Determine the (x, y) coordinate at the center of the cell enclosing the given text.  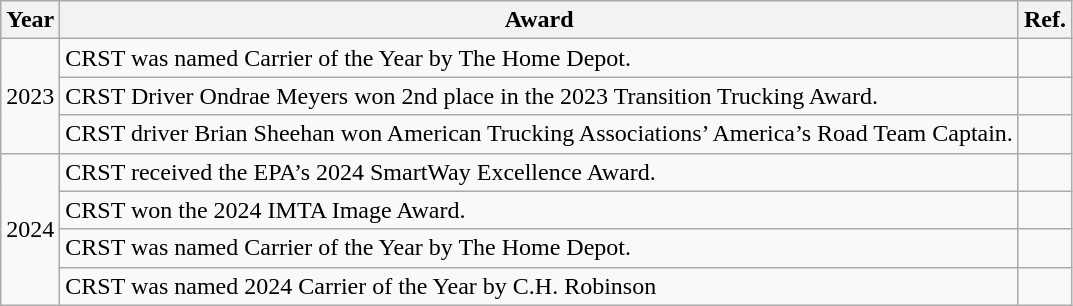
Ref. (1044, 20)
CRST driver Brian Sheehan won American Trucking Associations’ America’s Road Team Captain. (540, 134)
CRST was named 2024 Carrier of the Year by C.H. Robinson (540, 286)
2023 (30, 96)
Award (540, 20)
CRST won the 2024 IMTA Image Award. (540, 210)
CRST received the EPA’s 2024 SmartWay Excellence Award. (540, 172)
Year (30, 20)
CRST Driver Ondrae Meyers won 2nd place in the 2023 Transition Trucking Award. (540, 96)
2024 (30, 229)
